Find where the given text appears and provide that cell's center as [X, Y] coordinate. 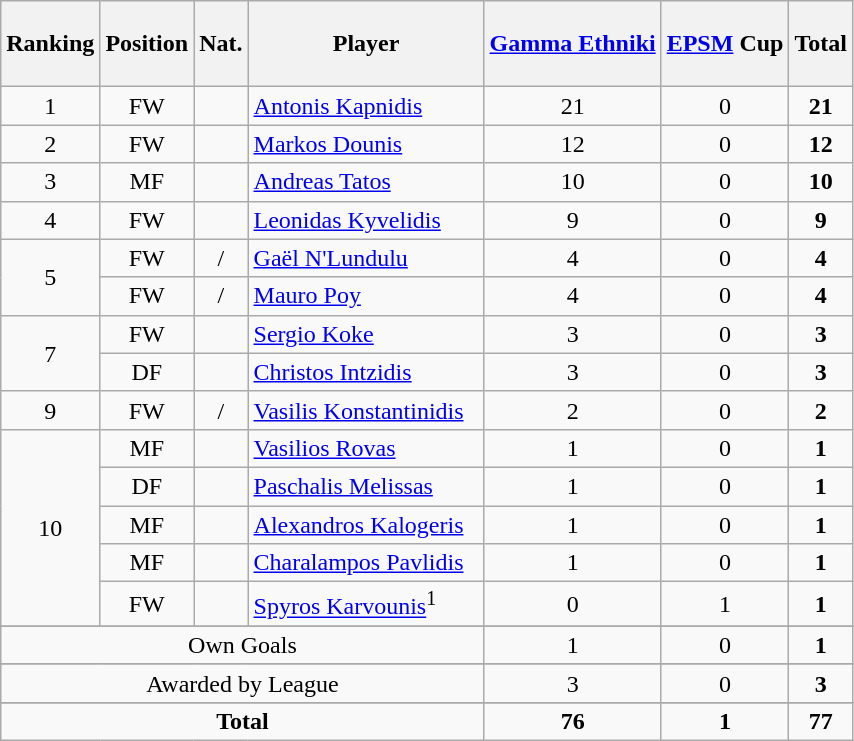
Markos Dounis [366, 144]
Vasilios Rovas [366, 448]
Paschalis Melissas [366, 486]
Alexandros Kalogeris [366, 525]
7 [50, 353]
Player [366, 44]
Gamma Ethniki [572, 44]
5 [50, 277]
Spyros Karvounis1 [366, 604]
77 [821, 721]
Vasilis Konstantinidis [366, 410]
Antonis Kapnidis [366, 106]
Awarded by League [242, 683]
Christos Intzidis [366, 372]
EPSM Cup [725, 44]
Gaël N'Lundulu [366, 258]
Nat. [221, 44]
Mauro Poy [366, 296]
Position [147, 44]
Own Goals [242, 645]
Andreas Tatos [366, 182]
76 [572, 721]
Sergio Koke [366, 334]
Ranking [50, 44]
Leonidas Kyvelidis [366, 220]
Charalampos Pavlidis [366, 563]
